Identify which cell holds the provided text, then report its [X, Y] central coordinate. 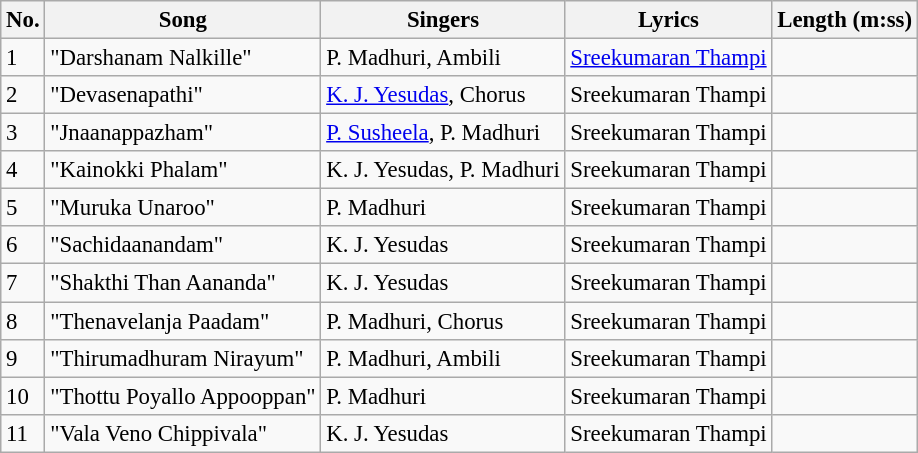
9 [23, 358]
4 [23, 170]
2 [23, 95]
Length (m:ss) [844, 20]
P. Madhuri, Chorus [443, 321]
"Thottu Poyallo Appooppan" [183, 396]
"Devasenapathi" [183, 95]
Lyrics [668, 20]
No. [23, 20]
"Jnaanappazham" [183, 133]
"Thenavelanja Paadam" [183, 321]
"Sachidaanandam" [183, 245]
8 [23, 321]
5 [23, 208]
"Darshanam Nalkille" [183, 58]
11 [23, 433]
7 [23, 283]
P. Susheela, P. Madhuri [443, 133]
"Kainokki Phalam" [183, 170]
"Muruka Unaroo" [183, 208]
Singers [443, 20]
1 [23, 58]
K. J. Yesudas, P. Madhuri [443, 170]
"Thirumadhuram Nirayum" [183, 358]
"Shakthi Than Aananda" [183, 283]
"Vala Veno Chippivala" [183, 433]
Song [183, 20]
3 [23, 133]
6 [23, 245]
K. J. Yesudas, Chorus [443, 95]
10 [23, 396]
